Extract the (X, Y) coordinate from the center of the cell holding the provided text.  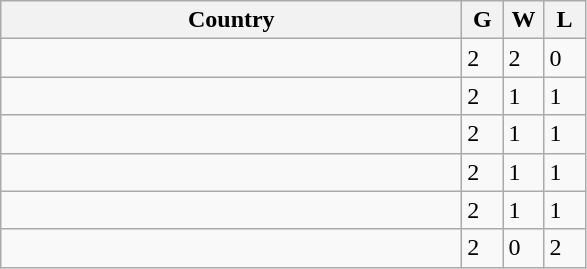
G (482, 20)
W (524, 20)
Country (232, 20)
L (564, 20)
